Extract the [x, y] coordinate from the center of the cell holding the provided text.  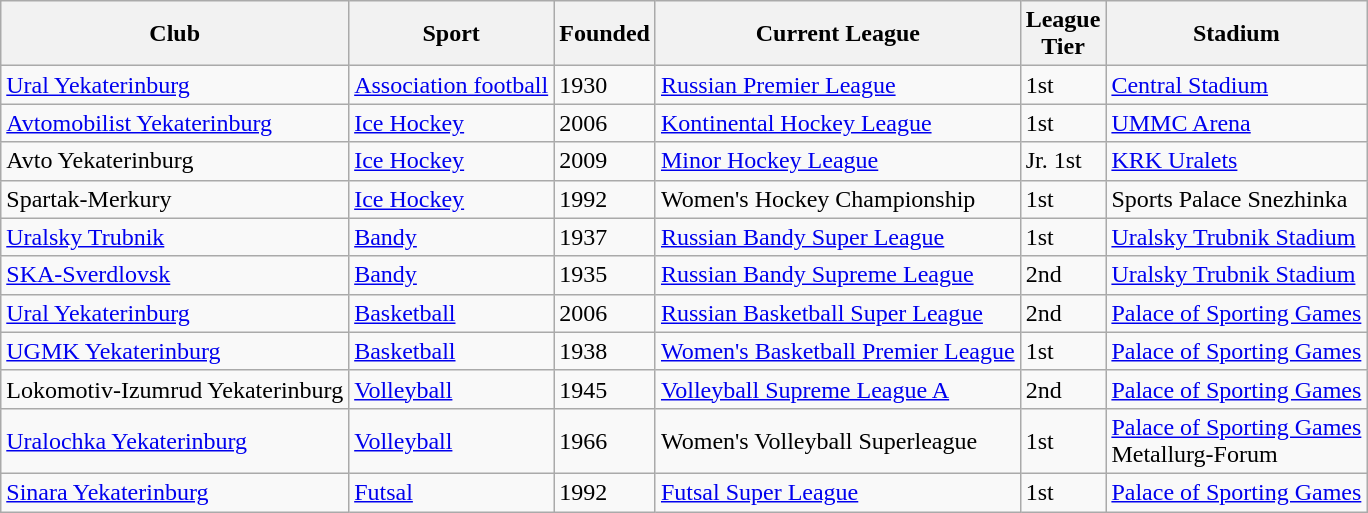
1938 [605, 351]
2009 [605, 161]
Women's Hockey Championship [838, 199]
Avtomobilist Yekaterinburg [175, 123]
SKA-Sverdlovsk [175, 275]
Sport [452, 34]
Futsal [452, 492]
Current League [838, 34]
Central Stadium [1236, 85]
Kontinental Hockey League [838, 123]
UMMC Arena [1236, 123]
Minor Hockey League [838, 161]
Russian Basketball Super League [838, 313]
Futsal Super League [838, 492]
UGMK Yekaterinburg [175, 351]
Club [175, 34]
Avto Yekaterinburg [175, 161]
1945 [605, 389]
Russian Bandy Supreme League [838, 275]
Women's Volleyball Superleague [838, 440]
LeagueTier [1063, 34]
Sinara Yekaterinburg [175, 492]
Lokomotiv-Izumrud Yekaterinburg [175, 389]
1966 [605, 440]
1930 [605, 85]
Russian Premier League [838, 85]
1935 [605, 275]
Sports Palace Snezhinka [1236, 199]
Women's Basketball Premier League [838, 351]
Russian Bandy Super League [838, 237]
KRK Uralets [1236, 161]
Founded [605, 34]
Stadium [1236, 34]
1937 [605, 237]
Volleyball Supreme League A [838, 389]
Association football [452, 85]
Uralsky Trubnik [175, 237]
Uralochka Yekaterinburg [175, 440]
Spartak-Merkury [175, 199]
Jr. 1st [1063, 161]
Palace of Sporting Games Metallurg-Forum [1236, 440]
